Identify which cell holds the provided text, then report its (X, Y) central coordinate. 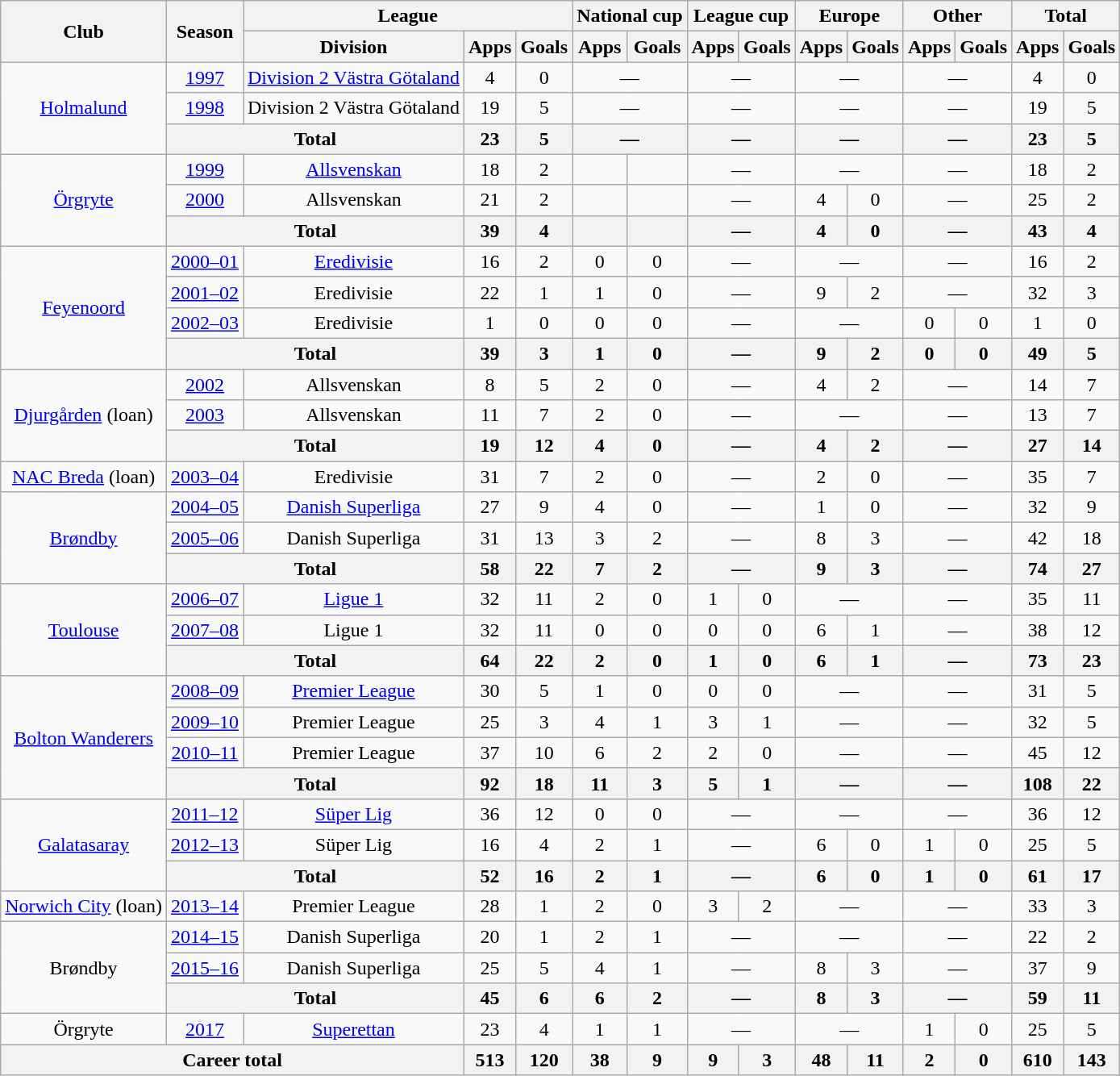
Division (354, 47)
Season (205, 31)
2010–11 (205, 753)
2006–07 (205, 599)
NAC Breda (loan) (84, 477)
2000 (205, 200)
Europe (849, 16)
2008–09 (205, 691)
21 (489, 200)
Career total (232, 1060)
Bolton Wanderers (84, 737)
Galatasaray (84, 845)
2001–02 (205, 292)
National cup (630, 16)
2005–06 (205, 538)
30 (489, 691)
42 (1038, 538)
73 (1038, 661)
10 (544, 753)
64 (489, 661)
2004–05 (205, 507)
Feyenoord (84, 307)
League cup (741, 16)
League (408, 16)
2002–03 (205, 323)
108 (1038, 783)
2009–10 (205, 722)
2013–14 (205, 907)
92 (489, 783)
61 (1038, 875)
Superettan (354, 1029)
2017 (205, 1029)
2003 (205, 415)
1998 (205, 108)
48 (821, 1060)
120 (544, 1060)
2007–08 (205, 630)
28 (489, 907)
17 (1092, 875)
513 (489, 1060)
Club (84, 31)
74 (1038, 569)
2003–04 (205, 477)
610 (1038, 1060)
59 (1038, 999)
1999 (205, 169)
2002 (205, 385)
33 (1038, 907)
49 (1038, 353)
2012–13 (205, 845)
20 (489, 937)
Toulouse (84, 630)
Holmalund (84, 108)
Djurgården (loan) (84, 415)
2015–16 (205, 968)
43 (1038, 231)
52 (489, 875)
2000–01 (205, 261)
2014–15 (205, 937)
Norwich City (loan) (84, 907)
143 (1092, 1060)
58 (489, 569)
2011–12 (205, 814)
Other (957, 16)
1997 (205, 77)
